Search for the cell housing the specified text and yield its [x, y] center coordinate. 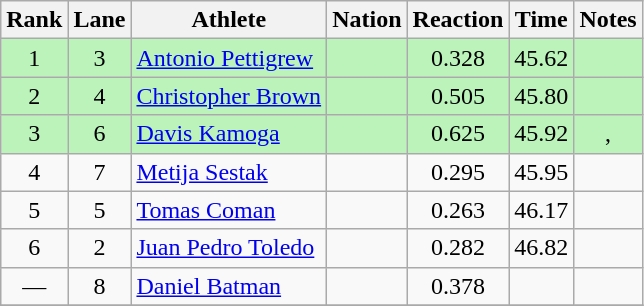
Time [542, 20]
46.17 [542, 210]
, [608, 134]
8 [100, 286]
Athlete [229, 20]
0.378 [458, 286]
Reaction [458, 20]
Notes [608, 20]
Christopher Brown [229, 96]
Lane [100, 20]
Nation [367, 20]
Juan Pedro Toledo [229, 248]
45.92 [542, 134]
0.282 [458, 248]
1 [34, 58]
0.505 [458, 96]
45.80 [542, 96]
Tomas Coman [229, 210]
Rank [34, 20]
Davis Kamoga [229, 134]
45.62 [542, 58]
Daniel Batman [229, 286]
Metija Sestak [229, 172]
Antonio Pettigrew [229, 58]
0.295 [458, 172]
45.95 [542, 172]
46.82 [542, 248]
7 [100, 172]
0.263 [458, 210]
— [34, 286]
0.328 [458, 58]
0.625 [458, 134]
